Detect which cell encompasses the target text, then output its [X, Y] center coordinate. 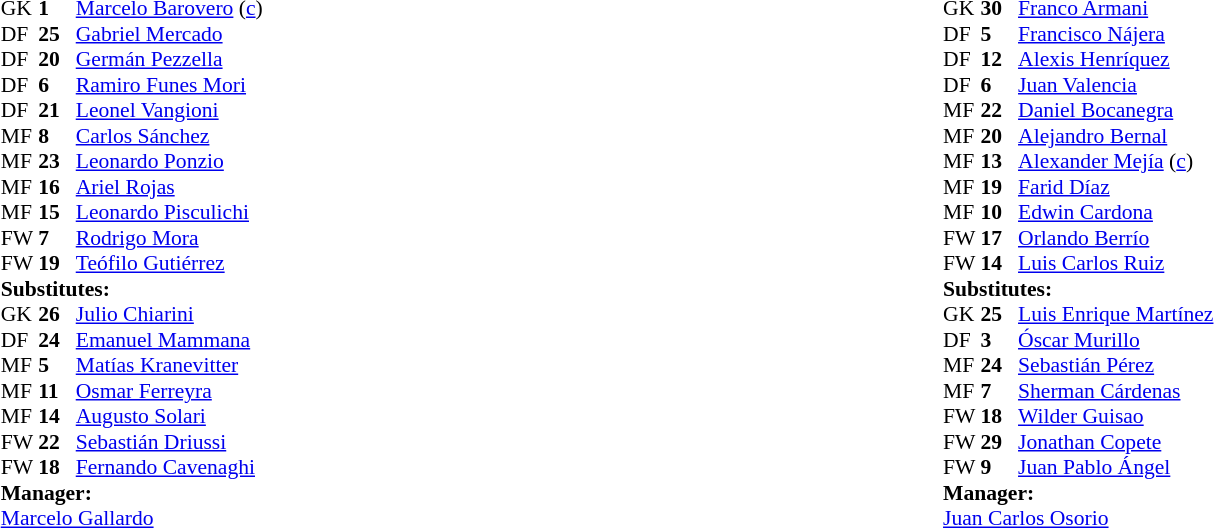
21 [57, 111]
Fernando Cavenaghi [170, 467]
Sherman Cárdenas [1116, 391]
Alexander Mejía (c) [1116, 161]
Óscar Murillo [1116, 340]
Daniel Bocanegra [1116, 111]
Emanuel Mammana [170, 340]
Julio Chiarini [170, 315]
Leonardo Pisculichi [170, 213]
Carlos Sánchez [170, 136]
16 [57, 187]
Juan Pablo Ángel [1116, 467]
3 [1000, 340]
Augusto Solari [170, 417]
15 [57, 213]
Matías Kranevitter [170, 365]
9 [1000, 467]
Luis Carlos Ruiz [1116, 263]
29 [1000, 442]
13 [1000, 161]
Sebastián Driussi [170, 442]
17 [1000, 238]
26 [57, 315]
Leonardo Ponzio [170, 161]
8 [57, 136]
Ramiro Funes Mori [170, 85]
10 [1000, 213]
Ariel Rojas [170, 187]
Alexis Henríquez [1116, 59]
Jonathan Copete [1116, 442]
Luis Enrique Martínez [1116, 315]
Leonel Vangioni [170, 111]
Orlando Berrío [1116, 238]
Edwin Cardona [1116, 213]
Gabriel Mercado [170, 34]
Wilder Guisao [1116, 417]
Alejandro Bernal [1116, 136]
Farid Díaz [1116, 187]
Osmar Ferreyra [170, 391]
23 [57, 161]
Germán Pezzella [170, 59]
Rodrigo Mora [170, 238]
11 [57, 391]
Sebastián Pérez [1116, 365]
12 [1000, 59]
Teófilo Gutiérrez [170, 263]
Francisco Nájera [1116, 34]
Juan Valencia [1116, 85]
